Detect which cell encompasses the target text, then output its [X, Y] center coordinate. 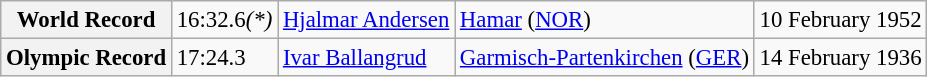
Ivar Ballangrud [366, 58]
Hamar (NOR) [605, 20]
16:32.6(*) [224, 20]
17:24.3 [224, 58]
14 February 1936 [840, 58]
Hjalmar Andersen [366, 20]
Garmisch-Partenkirchen (GER) [605, 58]
Olympic Record [86, 58]
10 February 1952 [840, 20]
World Record [86, 20]
